From the cell containing the given text, extract its center point as [X, Y] coordinate. 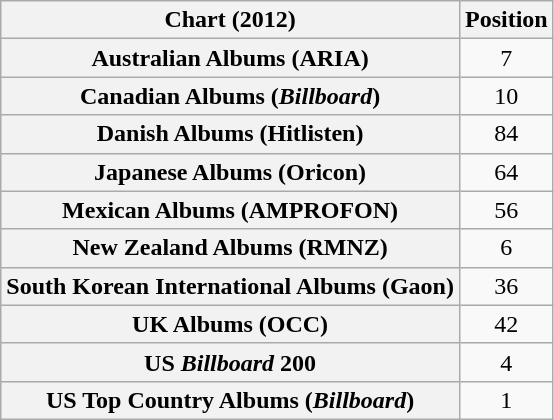
1 [506, 400]
84 [506, 134]
UK Albums (OCC) [230, 324]
Mexican Albums (AMPROFON) [230, 210]
Australian Albums (ARIA) [230, 58]
Japanese Albums (Oricon) [230, 172]
7 [506, 58]
US Billboard 200 [230, 362]
Position [506, 20]
New Zealand Albums (RMNZ) [230, 248]
10 [506, 96]
Chart (2012) [230, 20]
42 [506, 324]
South Korean International Albums (Gaon) [230, 286]
Danish Albums (Hitlisten) [230, 134]
56 [506, 210]
64 [506, 172]
Canadian Albums (Billboard) [230, 96]
4 [506, 362]
36 [506, 286]
6 [506, 248]
US Top Country Albums (Billboard) [230, 400]
